Find where the given text appears and provide that cell's center as (x, y) coordinate. 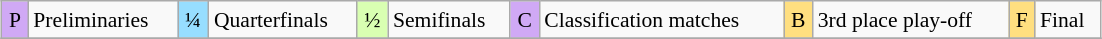
Preliminaries (102, 20)
Final (1068, 20)
Semifinals (449, 20)
B (798, 20)
Classification matches (661, 20)
½ (372, 20)
P (15, 20)
3rd place play-off (911, 20)
Quarterfinals (283, 20)
¼ (194, 20)
C (524, 20)
F (1022, 20)
